Return the [x, y] coordinate for the center point of the cell that contains the specified text.  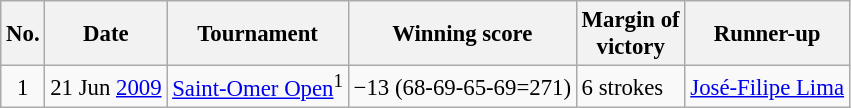
21 Jun 2009 [106, 87]
6 strokes [630, 87]
No. [23, 34]
Saint-Omer Open1 [258, 87]
Runner-up [767, 34]
Margin ofvictory [630, 34]
Date [106, 34]
Tournament [258, 34]
−13 (68-69-65-69=271) [462, 87]
Winning score [462, 34]
José-Filipe Lima [767, 87]
1 [23, 87]
